Output the (x, y) coordinate of the center of the cell containing the given text.  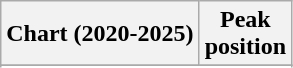
Chart (2020-2025) (100, 34)
Peakposition (245, 34)
